Capture the cell that displays the provided text and extract its [X, Y] central coordinate. 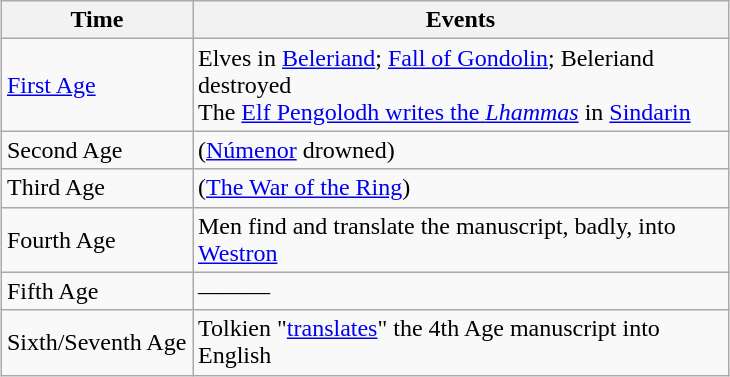
Elves in Beleriand; Fall of Gondolin; Beleriand destroyedThe Elf Pengolodh writes the Lhammas in Sindarin [460, 85]
First Age [96, 85]
Sixth/Seventh Age [96, 342]
Second Age [96, 150]
——— [460, 291]
Fifth Age [96, 291]
Fourth Age [96, 240]
Tolkien "translates" the 4th Age manuscript into English [460, 342]
Men find and translate the manuscript, badly, into Westron [460, 240]
Third Age [96, 188]
Events [460, 20]
(Númenor drowned) [460, 150]
Time [96, 20]
(The War of the Ring) [460, 188]
